Find where the given text appears and provide that cell's center as [x, y] coordinate. 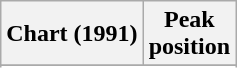
Peakposition [189, 34]
Chart (1991) [72, 34]
